From the cell containing the given text, extract its center point as (x, y) coordinate. 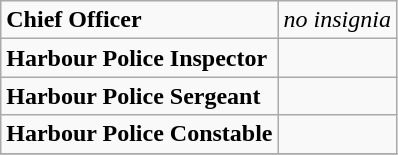
Chief Officer (140, 20)
Harbour Police Inspector (140, 58)
Harbour Police Constable (140, 134)
no insignia (337, 20)
Harbour Police Sergeant (140, 96)
